Output the (X, Y) coordinate of the center of the cell containing the given text.  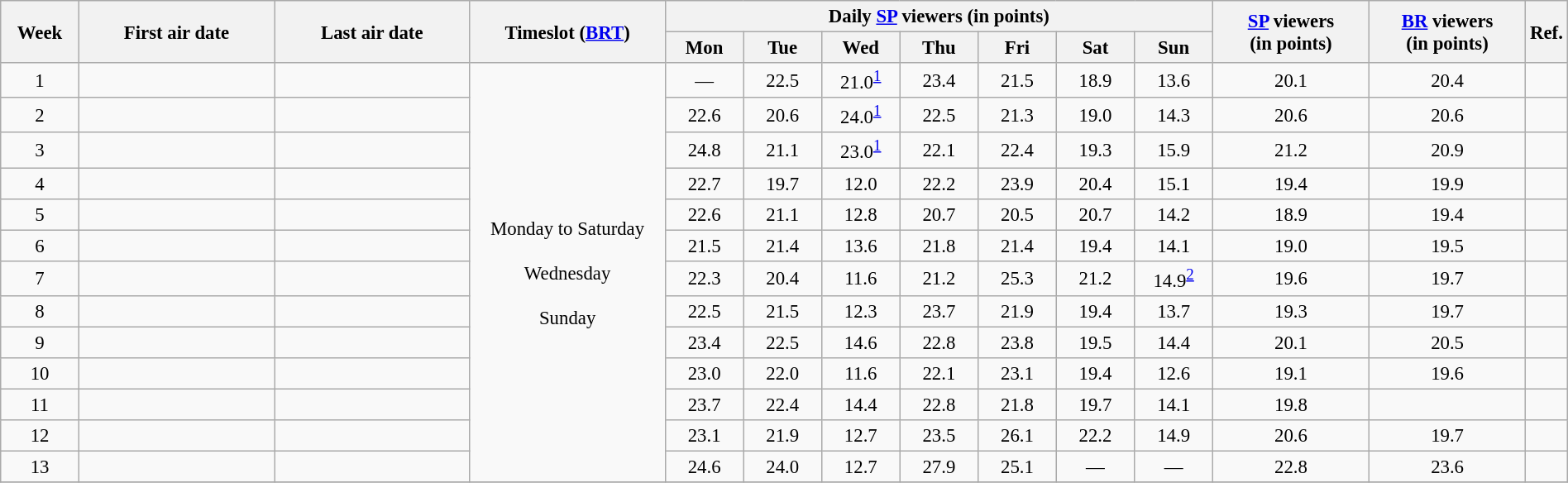
Ref. (1546, 31)
Thu (939, 48)
25.3 (1017, 278)
23.5 (939, 436)
20.9 (1447, 150)
First air date (176, 31)
Fri (1017, 48)
14.6 (860, 342)
22.7 (705, 184)
22.0 (782, 374)
12.0 (860, 184)
Sat (1095, 48)
Timeslot (BRT) (567, 31)
12.3 (860, 312)
23.01 (860, 150)
12.6 (1174, 374)
Last air date (372, 31)
Week (40, 31)
24.01 (860, 115)
Tue (782, 48)
9 (40, 342)
12.8 (860, 214)
Daily SP viewers (in points) (939, 17)
14.3 (1174, 115)
Sun (1174, 48)
13.7 (1174, 312)
13 (40, 467)
11 (40, 404)
27.9 (939, 467)
24.0 (782, 467)
26.1 (1017, 436)
14.9 (1174, 436)
24.8 (705, 150)
14.92 (1174, 278)
6 (40, 246)
1 (40, 80)
23.8 (1017, 342)
24.6 (705, 467)
SP viewers(in points) (1290, 31)
10 (40, 374)
5 (40, 214)
19.9 (1447, 184)
21.01 (860, 80)
23.9 (1017, 184)
Wed (860, 48)
19.1 (1290, 374)
22.3 (705, 278)
15.9 (1174, 150)
23.6 (1447, 467)
Monday to SaturdayWednesdaySunday (567, 273)
19.8 (1290, 404)
23.0 (705, 374)
3 (40, 150)
4 (40, 184)
15.1 (1174, 184)
21.3 (1017, 115)
25.1 (1017, 467)
14.2 (1174, 214)
7 (40, 278)
2 (40, 115)
BR viewers(in points) (1447, 31)
8 (40, 312)
12 (40, 436)
Mon (705, 48)
